Return the (X, Y) coordinate for the center point of the cell that contains the specified text.  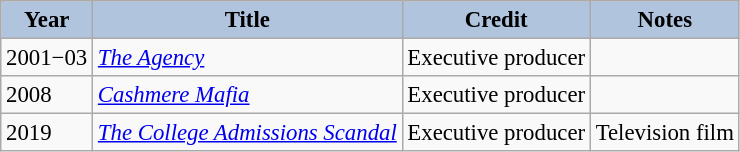
The Agency (248, 58)
Year (47, 20)
Title (248, 20)
Cashmere Mafia (248, 95)
2001−03 (47, 58)
The College Admissions Scandal (248, 133)
Television film (664, 133)
Notes (664, 20)
Credit (496, 20)
2019 (47, 133)
2008 (47, 95)
